Return the [X, Y] coordinate for the center point of the cell that contains the specified text.  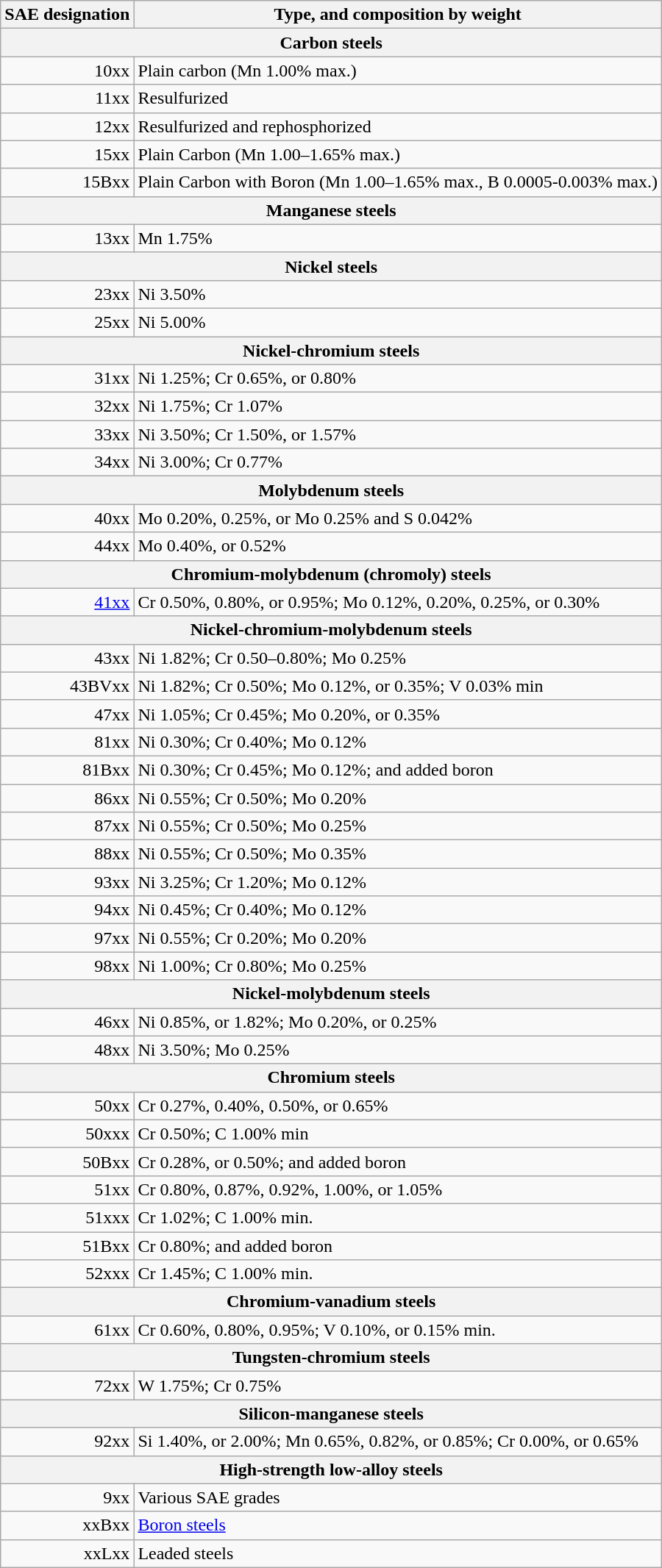
Type, and composition by weight [398, 15]
Ni 3.00%; Cr 0.77% [398, 462]
Nickel-chromium-molybdenum steels [331, 630]
10xx [68, 71]
Ni 0.45%; Cr 0.40%; Mo 0.12% [398, 910]
Plain carbon (Mn 1.00% max.) [398, 71]
Carbon steels [331, 43]
50xx [68, 1106]
W 1.75%; Cr 0.75% [398, 1386]
40xx [68, 518]
50xxx [68, 1134]
Resulfurized [398, 99]
12xx [68, 126]
47xx [68, 714]
Cr 0.50%, 0.80%, or 0.95%; Mo 0.12%, 0.20%, 0.25%, or 0.30% [398, 602]
Cr 0.60%, 0.80%, 0.95%; V 0.10%, or 0.15% min. [398, 1330]
Ni 0.55%; Cr 0.50%; Mo 0.35% [398, 854]
Cr 0.50%; C 1.00% min [398, 1134]
High-strength low-alloy steels [331, 1469]
41xx [68, 602]
23xx [68, 294]
Mo 0.20%, 0.25%, or Mo 0.25% and S 0.042% [398, 518]
81Bxx [68, 770]
Si 1.40%, or 2.00%; Mn 0.65%, 0.82%, or 0.85%; Cr 0.00%, or 0.65% [398, 1442]
Various SAE grades [398, 1497]
Plain Carbon (Mn 1.00–1.65% max.) [398, 154]
Ni 0.30%; Cr 0.40%; Mo 0.12% [398, 742]
88xx [68, 854]
87xx [68, 826]
72xx [68, 1386]
Ni 0.30%; Cr 0.45%; Mo 0.12%; and added boron [398, 770]
Boron steels [398, 1525]
51xxx [68, 1217]
32xx [68, 407]
Ni 3.50% [398, 294]
Silicon-manganese steels [331, 1414]
Mo 0.40%, or 0.52% [398, 546]
Nickel-chromium steels [331, 351]
33xx [68, 434]
Ni 1.82%; Cr 0.50%; Mo 0.12%, or 0.35%; V 0.03% min [398, 686]
50Bxx [68, 1161]
Leaded steels [398, 1553]
Ni 5.00% [398, 322]
61xx [68, 1330]
Nickel-molybdenum steels [331, 994]
51Bxx [68, 1246]
Nickel steels [331, 266]
34xx [68, 462]
Ni 1.75%; Cr 1.07% [398, 407]
Ni 1.00%; Cr 0.80%; Mo 0.25% [398, 966]
SAE designation [68, 15]
13xx [68, 238]
97xx [68, 938]
52xxx [68, 1274]
9xx [68, 1497]
Ni 0.55%; Cr 0.50%; Mo 0.25% [398, 826]
Plain Carbon with Boron (Mn 1.00–1.65% max., B 0.0005-0.003% max.) [398, 182]
Manganese steels [331, 210]
Ni 0.55%; Cr 0.20%; Mo 0.20% [398, 938]
15Bxx [68, 182]
Ni 3.50%; Mo 0.25% [398, 1050]
Ni 1.82%; Cr 0.50–0.80%; Mo 0.25% [398, 658]
86xx [68, 798]
Chromium steels [331, 1078]
Ni 0.85%, or 1.82%; Mo 0.20%, or 0.25% [398, 1022]
43xx [68, 658]
48xx [68, 1050]
Ni 1.05%; Cr 0.45%; Mo 0.20%, or 0.35% [398, 714]
94xx [68, 910]
11xx [68, 99]
Cr 0.27%, 0.40%, 0.50%, or 0.65% [398, 1106]
Chromium-molybdenum (chromoly) steels [331, 574]
Ni 1.25%; Cr 0.65%, or 0.80% [398, 379]
44xx [68, 546]
15xx [68, 154]
92xx [68, 1442]
Molybdenum steels [331, 490]
xxBxx [68, 1525]
xxLxx [68, 1553]
Cr 0.80%; and added boron [398, 1246]
Cr 0.28%, or 0.50%; and added boron [398, 1161]
Cr 1.45%; C 1.00% min. [398, 1274]
Ni 3.50%; Cr 1.50%, or 1.57% [398, 434]
Chromium-vanadium steels [331, 1302]
Ni 0.55%; Cr 0.50%; Mo 0.20% [398, 798]
46xx [68, 1022]
Mn 1.75% [398, 238]
Cr 0.80%, 0.87%, 0.92%, 1.00%, or 1.05% [398, 1189]
98xx [68, 966]
51xx [68, 1189]
Resulfurized and rephosphorized [398, 126]
81xx [68, 742]
Tungsten-chromium steels [331, 1358]
25xx [68, 322]
Ni 3.25%; Cr 1.20%; Mo 0.12% [398, 882]
Cr 1.02%; C 1.00% min. [398, 1217]
43BVxx [68, 686]
31xx [68, 379]
93xx [68, 882]
